Locate the cell with the specified text and output its [x, y] center coordinate. 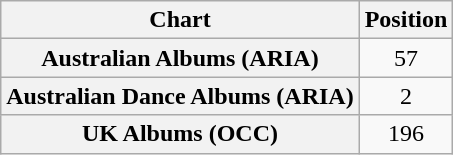
196 [406, 134]
Australian Albums (ARIA) [180, 58]
Chart [180, 20]
2 [406, 96]
57 [406, 58]
UK Albums (OCC) [180, 134]
Australian Dance Albums (ARIA) [180, 96]
Position [406, 20]
